Determine the (x, y) coordinate at the center of the cell enclosing the given text.  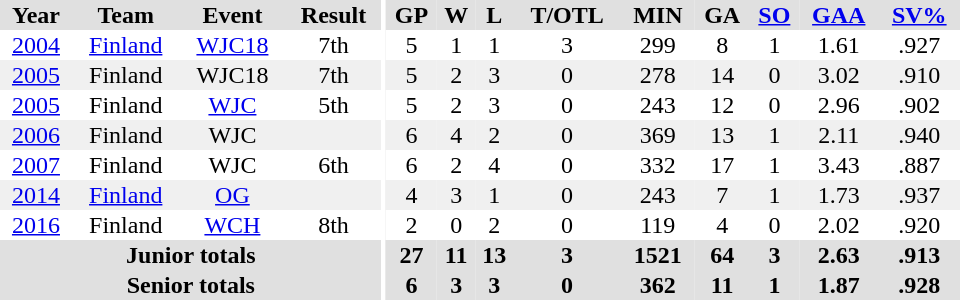
3.43 (838, 165)
.940 (920, 135)
362 (658, 285)
.920 (920, 225)
Result (333, 15)
MIN (658, 15)
2006 (36, 135)
.902 (920, 105)
.927 (920, 45)
278 (658, 75)
Junior totals (191, 255)
SV% (920, 15)
7 (722, 195)
Senior totals (191, 285)
332 (658, 165)
W (456, 15)
Year (36, 15)
Team (126, 15)
L (494, 15)
119 (658, 225)
2014 (36, 195)
.887 (920, 165)
OG (233, 195)
.913 (920, 255)
1521 (658, 255)
17 (722, 165)
27 (412, 255)
2.02 (838, 225)
2004 (36, 45)
.937 (920, 195)
1.73 (838, 195)
2016 (36, 225)
.910 (920, 75)
2.96 (838, 105)
3.02 (838, 75)
SO (774, 15)
T/OTL (567, 15)
2.63 (838, 255)
14 (722, 75)
64 (722, 255)
5th (333, 105)
Event (233, 15)
2.11 (838, 135)
8th (333, 225)
.928 (920, 285)
WCH (233, 225)
12 (722, 105)
6th (333, 165)
1.87 (838, 285)
8 (722, 45)
GAA (838, 15)
GP (412, 15)
2007 (36, 165)
299 (658, 45)
369 (658, 135)
1.61 (838, 45)
GA (722, 15)
